Scan for the cell matching the given text and deliver its [X, Y] coordinate at center. 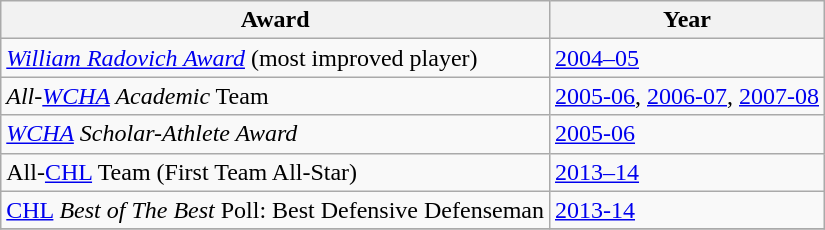
Year [686, 20]
2005-06 [686, 134]
Award [276, 20]
2004–05 [686, 58]
All-CHL Team (First Team All-Star) [276, 172]
2013-14 [686, 210]
WCHA Scholar-Athlete Award [276, 134]
All-WCHA Academic Team [276, 96]
CHL Best of The Best Poll: Best Defensive Defenseman [276, 210]
2013–14 [686, 172]
William Radovich Award (most improved player) [276, 58]
2005-06, 2006-07, 2007-08 [686, 96]
